Return (X, Y) of the center of cell containing provided text 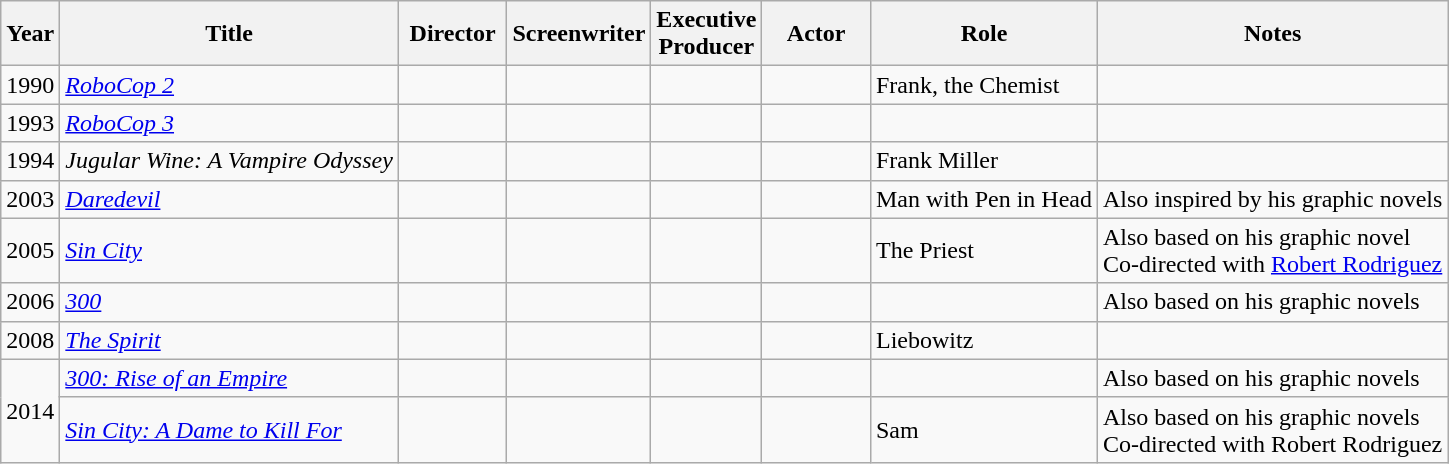
Frank Miller (984, 161)
Also inspired by his graphic novels (1272, 199)
2008 (30, 340)
Liebowitz (984, 340)
RoboCop 2 (230, 85)
Sam (984, 430)
Frank, the Chemist (984, 85)
Sin City: A Dame to Kill For (230, 430)
Jugular Wine: A Vampire Odyssey (230, 161)
Year (30, 34)
Executive Producer (706, 34)
1994 (30, 161)
The Spirit (230, 340)
2006 (30, 302)
Also based on his graphic novelCo-directed with Robert Rodriguez (1272, 250)
1993 (30, 123)
Sin City (230, 250)
Also based on his graphic novelsCo-directed with Robert Rodriguez (1272, 430)
Daredevil (230, 199)
2003 (30, 199)
Actor (816, 34)
Role (984, 34)
RoboCop 3 (230, 123)
Director (452, 34)
1990 (30, 85)
Screenwriter (579, 34)
Man with Pen in Head (984, 199)
Notes (1272, 34)
2014 (30, 410)
300 (230, 302)
The Priest (984, 250)
2005 (30, 250)
300: Rise of an Empire (230, 378)
Title (230, 34)
